Return the (x, y) coordinate for the center point of the cell that contains the specified text.  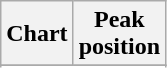
Peakposition (119, 34)
Chart (37, 34)
